Detect which cell encompasses the target text, then output its (X, Y) center coordinate. 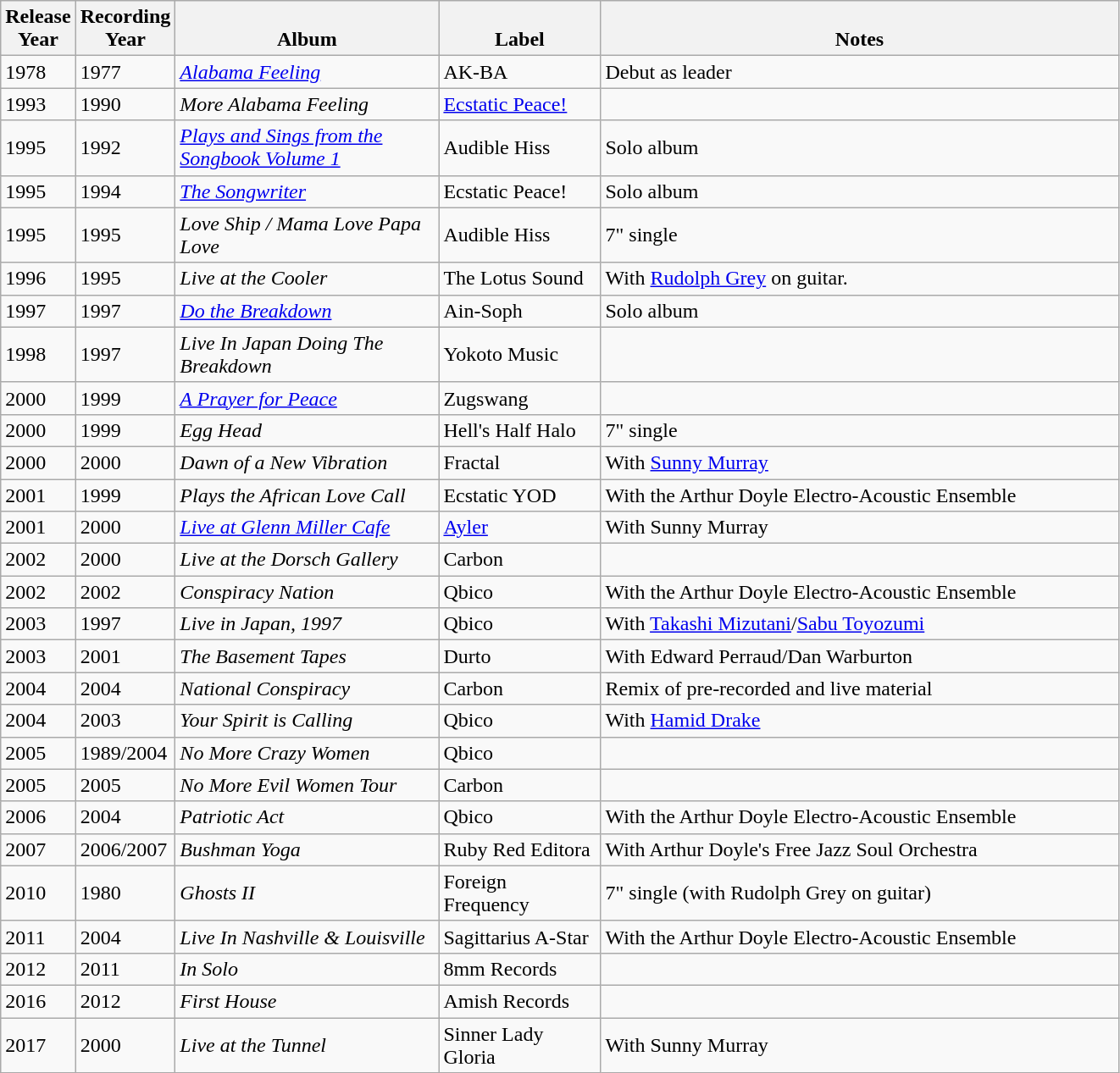
2007 (38, 849)
With Rudolph Grey on guitar. (859, 279)
Amish Records (520, 1001)
Plays and Sings from the Songbook Volume 1 (307, 147)
Release Year (38, 29)
8mm Records (520, 969)
Live In Japan Doing The Breakdown (307, 354)
Foreign Frequency (520, 893)
Live at Glenn Miller Cafe (307, 528)
With Takashi Mizutani/Sabu Toyozumi (859, 624)
Conspiracy Nation (307, 592)
Egg Head (307, 430)
Plays the African Love Call (307, 495)
1993 (38, 104)
2010 (38, 893)
Ain-Soph (520, 311)
No More Crazy Women (307, 753)
Sinner Lady Gloria (520, 1045)
Remix of pre-recorded and live material (859, 689)
1989/2004 (125, 753)
Durto (520, 656)
7" single (with Rudolph Grey on guitar) (859, 893)
Love Ship / Mama Love Papa Love (307, 235)
More Alabama Feeling (307, 104)
Your Spirit is Calling (307, 721)
1998 (38, 354)
Fractal (520, 462)
1978 (38, 72)
Dawn of a New Vibration (307, 462)
1996 (38, 279)
Sagittarius A-Star (520, 937)
Album (307, 29)
1977 (125, 72)
2006/2007 (125, 849)
Hell's Half Halo (520, 430)
The Basement Tapes (307, 656)
Debut as leader (859, 72)
With Hamid Drake (859, 721)
1992 (125, 147)
Alabama Feeling (307, 72)
With Arthur Doyle's Free Jazz Soul Orchestra (859, 849)
Ghosts II (307, 893)
Notes (859, 29)
Yokoto Music (520, 354)
2006 (38, 817)
With Edward Perraud/Dan Warburton (859, 656)
In Solo (307, 969)
National Conspiracy (307, 689)
2016 (38, 1001)
First House (307, 1001)
Live in Japan, 1997 (307, 624)
The Lotus Sound (520, 279)
2017 (38, 1045)
1990 (125, 104)
Bushman Yoga (307, 849)
1994 (125, 191)
Ecstatic YOD (520, 495)
AK-BA (520, 72)
Do the Breakdown (307, 311)
Live In Nashville & Louisville (307, 937)
Ruby Red Editora (520, 849)
Live at the Dorsch Gallery (307, 560)
The Songwriter (307, 191)
Ayler (520, 528)
Label (520, 29)
Live at the Tunnel (307, 1045)
A Prayer for Peace (307, 398)
No More Evil Women Tour (307, 785)
Patriotic Act (307, 817)
1980 (125, 893)
Zugswang (520, 398)
Live at the Cooler (307, 279)
Recording Year (125, 29)
